For the text-containing cell, return its midpoint in [x, y] coordinate format. 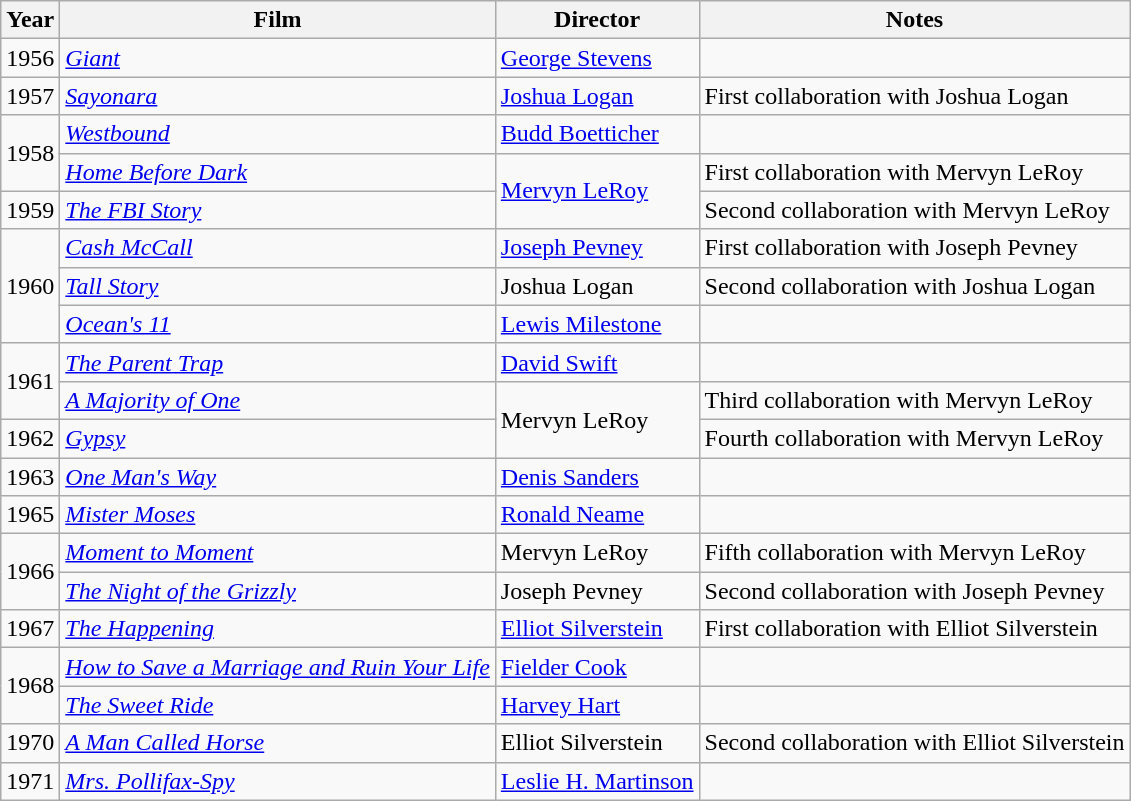
Cash McCall [278, 248]
A Majority of One [278, 400]
1966 [30, 572]
1956 [30, 58]
Fifth collaboration with Mervyn LeRoy [914, 553]
1968 [30, 686]
A Man Called Horse [278, 743]
Moment to Moment [278, 553]
1963 [30, 477]
The Parent Trap [278, 362]
Budd Boetticher [597, 134]
1957 [30, 96]
Leslie H. Martinson [597, 781]
Fourth collaboration with Mervyn LeRoy [914, 438]
Gypsy [278, 438]
The Happening [278, 629]
Film [278, 20]
First collaboration with Mervyn LeRoy [914, 172]
Year [30, 20]
Second collaboration with Elliot Silverstein [914, 743]
First collaboration with Elliot Silverstein [914, 629]
Westbound [278, 134]
How to Save a Marriage and Ruin Your Life [278, 667]
Ronald Neame [597, 515]
1962 [30, 438]
First collaboration with Joseph Pevney [914, 248]
1965 [30, 515]
First collaboration with Joshua Logan [914, 96]
George Stevens [597, 58]
The FBI Story [278, 210]
One Man's Way [278, 477]
1971 [30, 781]
David Swift [597, 362]
Second collaboration with Joshua Logan [914, 286]
1967 [30, 629]
Sayonara [278, 96]
1961 [30, 381]
Ocean's 11 [278, 324]
The Night of the Grizzly [278, 591]
Mister Moses [278, 515]
Mrs. Pollifax-Spy [278, 781]
1960 [30, 286]
Second collaboration with Joseph Pevney [914, 591]
Third collaboration with Mervyn LeRoy [914, 400]
Tall Story [278, 286]
1958 [30, 153]
Director [597, 20]
Second collaboration with Mervyn LeRoy [914, 210]
Notes [914, 20]
Giant [278, 58]
Lewis Milestone [597, 324]
Home Before Dark [278, 172]
Denis Sanders [597, 477]
Fielder Cook [597, 667]
The Sweet Ride [278, 705]
1959 [30, 210]
1970 [30, 743]
Harvey Hart [597, 705]
